Locate the cell with the specified text and output its (x, y) center coordinate. 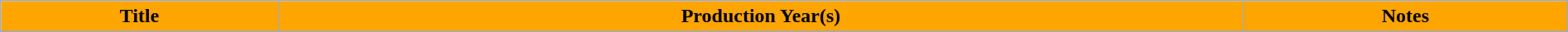
Notes (1405, 16)
Title (140, 16)
Production Year(s) (761, 16)
